Capture the cell that displays the provided text and extract its (X, Y) central coordinate. 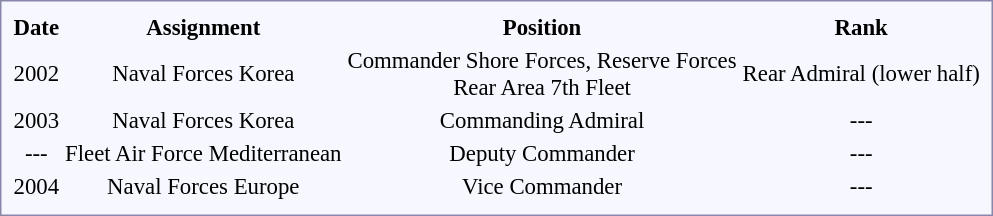
Rear Admiral (lower half) (861, 74)
Naval Forces Europe (204, 186)
Assignment (204, 27)
Rank (861, 27)
Position (542, 27)
Vice Commander (542, 186)
2004 (36, 186)
2002 (36, 74)
Commanding Admiral (542, 120)
Commander Shore Forces, Reserve ForcesRear Area 7th Fleet (542, 74)
Deputy Commander (542, 153)
2003 (36, 120)
Fleet Air Force Mediterranean (204, 153)
Date (36, 27)
